Search for the cell housing the specified text and yield its [X, Y] center coordinate. 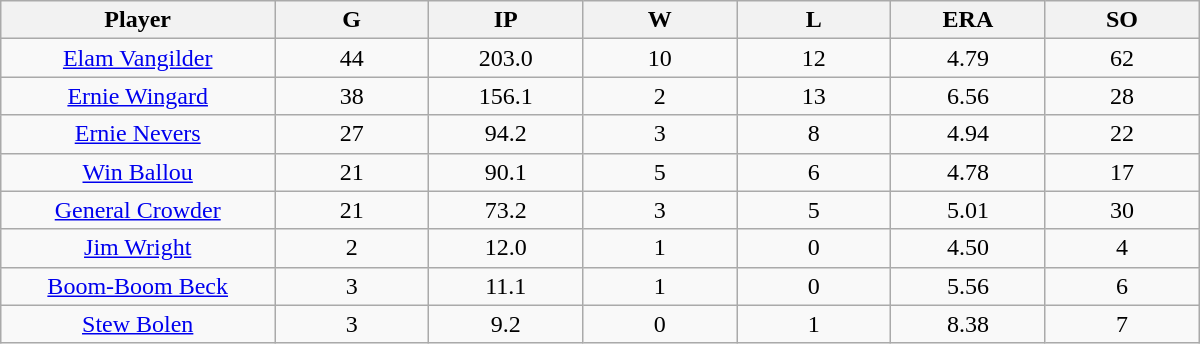
Player [138, 20]
SO [1122, 20]
30 [1122, 210]
Jim Wright [138, 248]
13 [814, 96]
Ernie Nevers [138, 134]
Win Ballou [138, 172]
4.94 [968, 134]
General Crowder [138, 210]
11.1 [506, 286]
90.1 [506, 172]
8.38 [968, 324]
156.1 [506, 96]
28 [1122, 96]
W [660, 20]
12.0 [506, 248]
38 [352, 96]
22 [1122, 134]
4.50 [968, 248]
9.2 [506, 324]
44 [352, 58]
62 [1122, 58]
4 [1122, 248]
Ernie Wingard [138, 96]
ERA [968, 20]
7 [1122, 324]
73.2 [506, 210]
94.2 [506, 134]
8 [814, 134]
Stew Bolen [138, 324]
4.79 [968, 58]
Elam Vangilder [138, 58]
4.78 [968, 172]
10 [660, 58]
6.56 [968, 96]
5.01 [968, 210]
12 [814, 58]
IP [506, 20]
27 [352, 134]
G [352, 20]
203.0 [506, 58]
Boom-Boom Beck [138, 286]
L [814, 20]
17 [1122, 172]
5.56 [968, 286]
